Find where the given text appears and provide that cell's center as (x, y) coordinate. 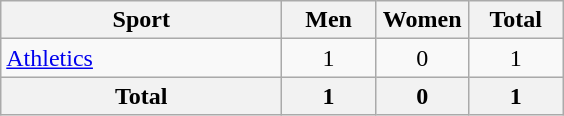
Sport (142, 20)
Men (329, 20)
Athletics (142, 58)
Women (422, 20)
